Detect which cell encompasses the target text, then output its [x, y] center coordinate. 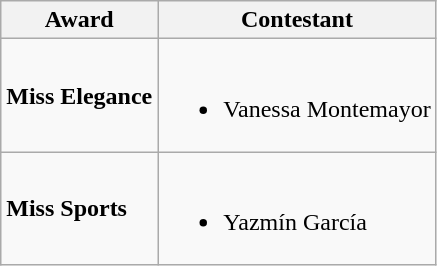
Miss Elegance [80, 96]
Contestant [297, 20]
Vanessa Montemayor [297, 96]
Award [80, 20]
Miss Sports [80, 208]
Yazmín García [297, 208]
